Determine the (X, Y) coordinate at the center of the cell enclosing the given text.  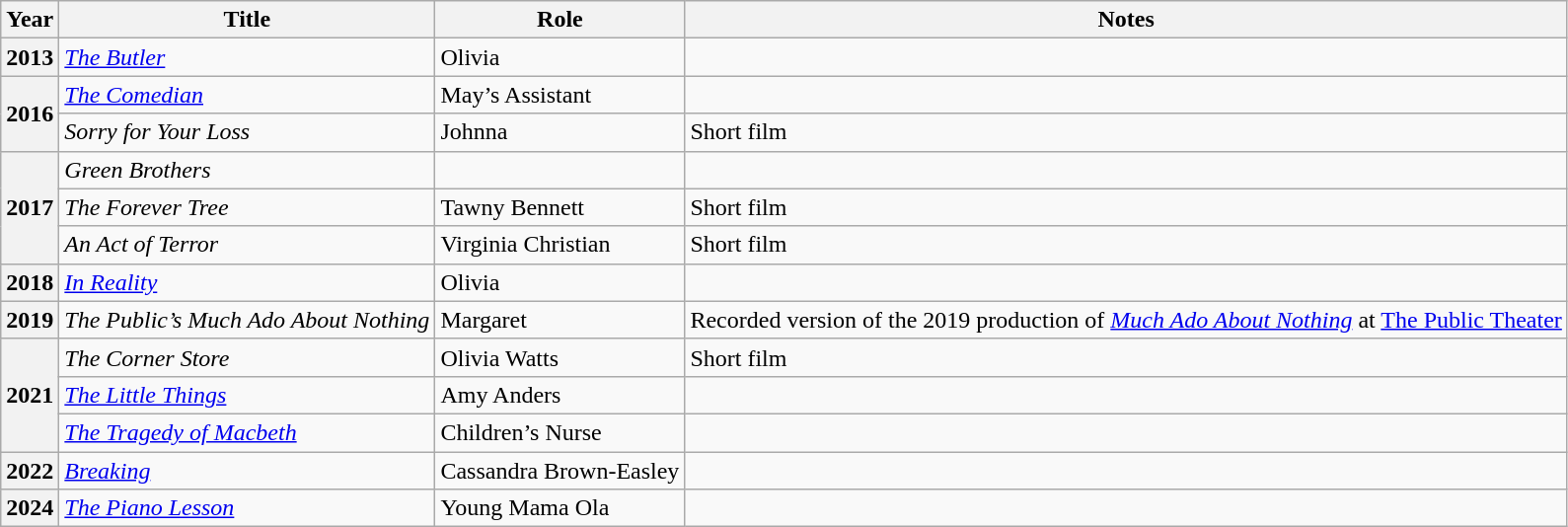
2017 (30, 207)
Young Mama Ola (560, 508)
Sorry for Your Loss (247, 132)
2016 (30, 113)
In Reality (247, 282)
Notes (1126, 20)
2019 (30, 320)
Virginia Christian (560, 245)
May’s Assistant (560, 95)
Amy Anders (560, 395)
2021 (30, 395)
The Public’s Much Ado About Nothing (247, 320)
2013 (30, 57)
Green Brothers (247, 170)
Margaret (560, 320)
The Piano Lesson (247, 508)
An Act of Terror (247, 245)
Breaking (247, 471)
The Tragedy of Macbeth (247, 432)
2018 (30, 282)
Year (30, 20)
The Comedian (247, 95)
The Little Things (247, 395)
The Butler (247, 57)
Title (247, 20)
The Forever Tree (247, 207)
Recorded version of the 2019 production of Much Ado About Nothing at The Public Theater (1126, 320)
Role (560, 20)
The Corner Store (247, 357)
Cassandra Brown-Easley (560, 471)
Tawny Bennett (560, 207)
Olivia Watts (560, 357)
2022 (30, 471)
Johnna (560, 132)
2024 (30, 508)
Children’s Nurse (560, 432)
